Provide the [x, y] coordinate of the cell's center where the given text is located.  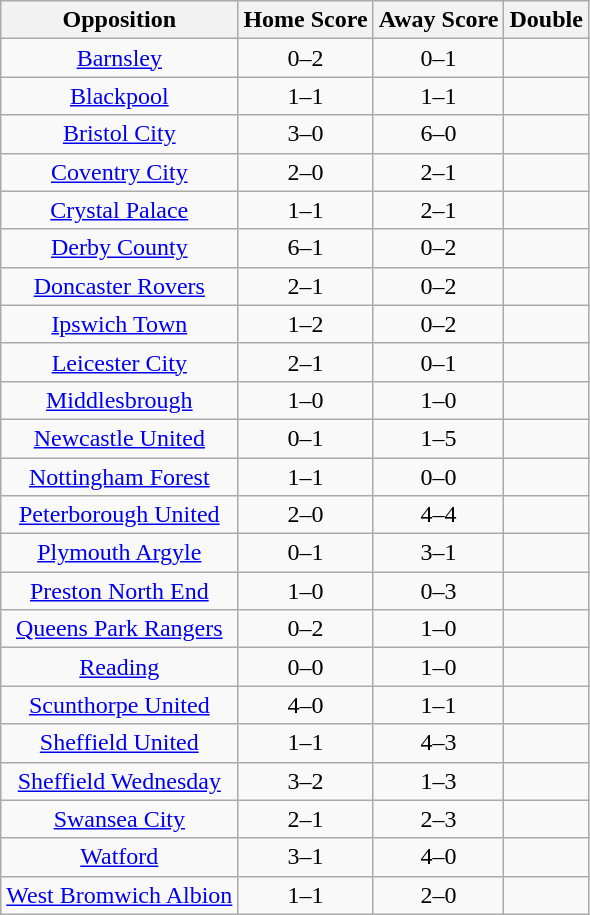
6–0 [438, 134]
Home Score [306, 20]
Newcastle United [120, 438]
Nottingham Forest [120, 477]
0–3 [438, 591]
3–2 [306, 781]
Preston North End [120, 591]
Coventry City [120, 172]
4–3 [438, 743]
Bristol City [120, 134]
Doncaster Rovers [120, 286]
3–0 [306, 134]
Opposition [120, 20]
Sheffield Wednesday [120, 781]
Peterborough United [120, 515]
Ipswich Town [120, 324]
1–2 [306, 324]
1–5 [438, 438]
Double [546, 20]
Blackpool [120, 96]
Queens Park Rangers [120, 629]
Derby County [120, 248]
West Bromwich Albion [120, 895]
6–1 [306, 248]
Barnsley [120, 58]
2–3 [438, 819]
Plymouth Argyle [120, 553]
4–4 [438, 515]
1–3 [438, 781]
Leicester City [120, 362]
Scunthorpe United [120, 705]
Crystal Palace [120, 210]
Away Score [438, 20]
Swansea City [120, 819]
Sheffield United [120, 743]
Watford [120, 857]
Reading [120, 667]
Middlesbrough [120, 400]
